Return (x, y) of the center of cell containing provided text 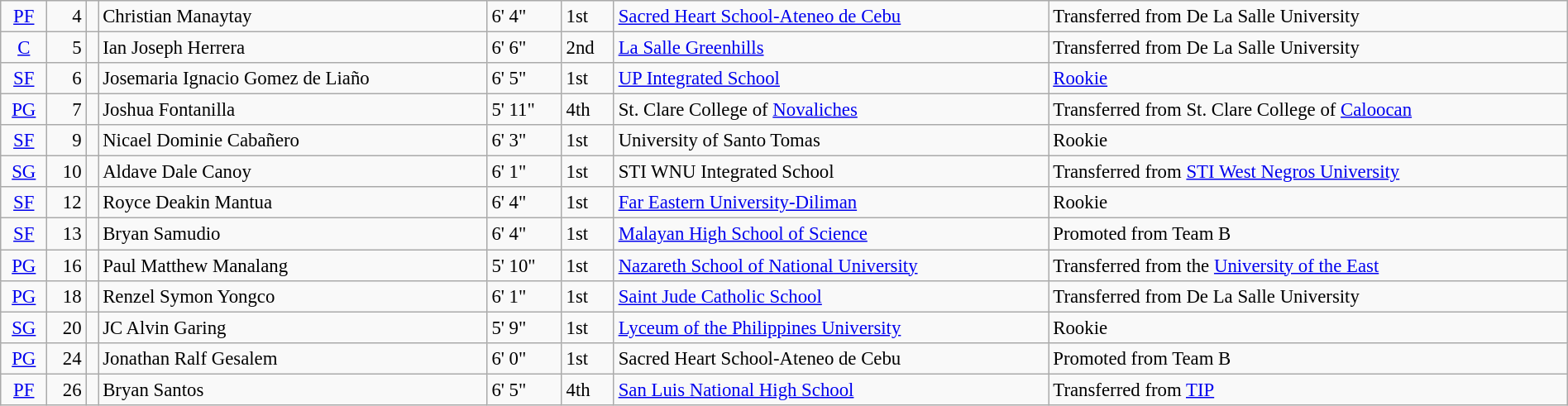
Bryan Samudio (293, 234)
Saint Jude Catholic School (831, 296)
6' 6" (524, 48)
Christian Manaytay (293, 17)
STI WNU Integrated School (831, 172)
24 (66, 358)
Aldave Dale Canoy (293, 172)
Lyceum of the Philippines University (831, 327)
4 (66, 17)
University of Santo Tomas (831, 141)
26 (66, 389)
Nicael Dominie Cabañero (293, 141)
5 (66, 48)
JC Alvin Garing (293, 327)
16 (66, 265)
Transferred from TIP (1308, 389)
San Luis National High School (831, 389)
5' 10" (524, 265)
St. Clare College of Novaliches (831, 110)
Far Eastern University-Diliman (831, 203)
Bryan Santos (293, 389)
Transferred from STI West Negros University (1308, 172)
Nazareth School of National University (831, 265)
Renzel Symon Yongco (293, 296)
Malayan High School of Science (831, 234)
C (24, 48)
UP Integrated School (831, 79)
Ian Joseph Herrera (293, 48)
Transferred from St. Clare College of Caloocan (1308, 110)
Josemaria Ignacio Gomez de Liaño (293, 79)
Transferred from the University of the East (1308, 265)
6' 3" (524, 141)
18 (66, 296)
Royce Deakin Mantua (293, 203)
7 (66, 110)
Paul Matthew Manalang (293, 265)
6 (66, 79)
5' 11" (524, 110)
12 (66, 203)
10 (66, 172)
Jonathan Ralf Gesalem (293, 358)
13 (66, 234)
Joshua Fontanilla (293, 110)
La Salle Greenhills (831, 48)
5' 9" (524, 327)
9 (66, 141)
20 (66, 327)
6' 0" (524, 358)
2nd (587, 48)
